Return the (X, Y) coordinate for the center point of the cell that contains the specified text.  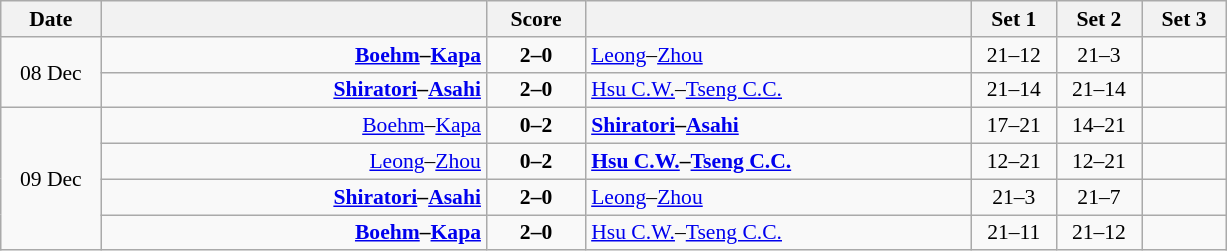
Set 1 (1014, 19)
14–21 (1098, 126)
09 Dec (51, 179)
Date (51, 19)
08 Dec (51, 72)
21–11 (1014, 233)
Set 2 (1098, 19)
Score (536, 19)
Set 3 (1184, 19)
21–7 (1098, 197)
17–21 (1014, 126)
